Return the [X, Y] coordinate for the center point of the cell that contains the specified text.  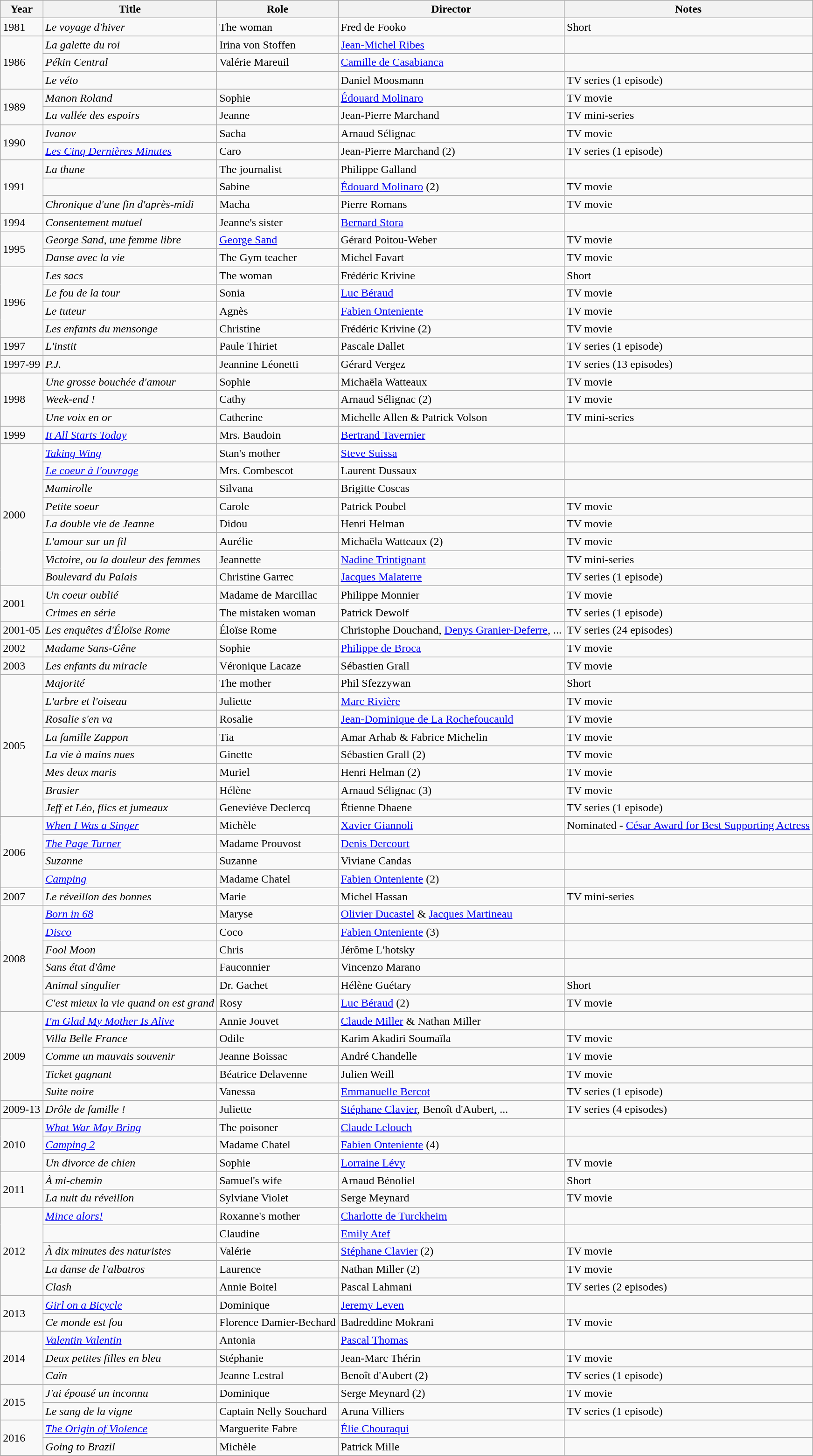
Une grosse bouchée d'amour [130, 382]
Paule Thiriet [278, 346]
Going to Brazil [130, 1447]
Le coeur à l'ouvrage [130, 470]
Steve Suissa [451, 453]
George Sand, une femme libre [130, 240]
Jeanne [278, 116]
1997 [21, 346]
2010 [21, 1145]
2000 [21, 515]
2009-13 [21, 1110]
Fabien Onteniente (4) [451, 1145]
Jeannine Léonetti [278, 364]
When I Was a Singer [130, 826]
Laurent Dussaux [451, 470]
Camping 2 [130, 1145]
Petite soeur [130, 506]
Michaëla Watteaux [451, 382]
Denis Dercourt [451, 843]
Chronique d'une fin d'après-midi [130, 204]
Sylviane Violet [278, 1198]
Élie Chouraqui [451, 1429]
Mamirolle [130, 488]
The Origin of Violence [130, 1429]
Édouard Molinaro (2) [451, 186]
Étienne Dhaene [451, 808]
Danse avec la vie [130, 258]
Crimes en série [130, 613]
Henri Helman (2) [451, 772]
Le réveillon des bonnes [130, 897]
Roxanne's mother [278, 1216]
Valérie Mareuil [278, 62]
Laurence [278, 1269]
Arnaud Sélignac [451, 133]
2007 [21, 897]
Mes deux maris [130, 772]
Philippe Galland [451, 169]
Le tuteur [130, 311]
Les enfants du mensonge [130, 329]
2002 [21, 648]
1994 [21, 222]
Christine [278, 329]
Ginette [278, 754]
Béatrice Delavenne [278, 1074]
Pierre Romans [451, 204]
Patrick Dewolf [451, 613]
Jean-Marc Thérin [451, 1358]
1990 [21, 142]
Suite noire [130, 1092]
Caïn [130, 1376]
Ticket gagnant [130, 1074]
2001 [21, 604]
2012 [21, 1251]
Phil Sfezzywan [451, 683]
Lorraine Lévy [451, 1163]
Jeanne Lestral [278, 1376]
Rosy [278, 1003]
Brasier [130, 790]
Camille de Casabianca [451, 62]
La famille Zappon [130, 737]
Jeremy Leven [451, 1304]
Le sang de la vigne [130, 1411]
Les enquêtes d'Éloïse Rome [130, 630]
J'ai épousé un inconnu [130, 1394]
Un divorce de chien [130, 1163]
Madame Prouvost [278, 843]
TV series (4 episodes) [688, 1110]
Stéphane Clavier (2) [451, 1251]
Marguerite Fabre [278, 1429]
Fauconnier [278, 967]
Week-end ! [130, 400]
Valérie [278, 1251]
Patrick Mille [451, 1447]
The mistaken woman [278, 613]
Marie [278, 897]
Pékin Central [130, 62]
Macha [278, 204]
Clash [130, 1287]
Jeanne Boissac [278, 1056]
Brigitte Coscas [451, 488]
Nadine Trintignant [451, 559]
Rosalie [278, 719]
Aurélie [278, 542]
2008 [21, 959]
Gérard Poitou-Weber [451, 240]
Geneviève Declercq [278, 808]
Michelle Allen & Patrick Volson [451, 417]
Arnaud Sélignac (2) [451, 400]
Les Cinq Dernières Minutes [130, 151]
Luc Béraud [451, 293]
Vanessa [278, 1092]
Fool Moon [130, 950]
Director [451, 9]
Michel Hassan [451, 897]
George Sand [278, 240]
Majorité [130, 683]
Sabine [278, 186]
The journalist [278, 169]
Sébastien Grall [451, 666]
Jean-Pierre Marchand (2) [451, 151]
Serge Meynard [451, 1198]
La danse de l'albatros [130, 1269]
Samuel's wife [278, 1180]
Emmanuelle Bercot [451, 1092]
Gérard Vergez [451, 364]
What War May Bring [130, 1127]
The mother [278, 683]
Hélène [278, 790]
Sacha [278, 133]
Benoît d'Aubert (2) [451, 1376]
Bertrand Tavernier [451, 435]
Luc Béraud (2) [451, 1003]
Madame de Marcillac [278, 595]
Madame Sans-Gêne [130, 648]
Muriel [278, 772]
Philippe Monnier [451, 595]
Fabien Onteniente (3) [451, 932]
Stan's mother [278, 453]
Pascal Lahmani [451, 1287]
Édouard Molinaro [451, 98]
Notes [688, 9]
Amar Arhab & Fabrice Michelin [451, 737]
Claude Lelouch [451, 1127]
Cathy [278, 400]
Aruna Villiers [451, 1411]
Pascal Thomas [451, 1340]
Éloïse Rome [278, 630]
2011 [21, 1189]
Le véto [130, 80]
Odile [278, 1038]
Agnès [278, 311]
Serge Meynard (2) [451, 1394]
Jean-Dominique de La Rochefoucauld [451, 719]
Comme un mauvais souvenir [130, 1056]
Mrs. Combescot [278, 470]
Sébastien Grall (2) [451, 754]
Consentement mutuel [130, 222]
Coco [278, 932]
Jean-Pierre Marchand [451, 116]
Viviane Candas [451, 861]
The Page Turner [130, 843]
Born in 68 [130, 914]
Mince alors! [130, 1216]
Fabien Onteniente (2) [451, 879]
Claudine [278, 1234]
La vie à mains nues [130, 754]
La thune [130, 169]
2016 [21, 1438]
Jeanne's sister [278, 222]
2009 [21, 1056]
2001-05 [21, 630]
1995 [21, 249]
Frédéric Krivine (2) [451, 329]
Rosalie s'en va [130, 719]
Girl on a Bicycle [130, 1304]
L'instit [130, 346]
Patrick Poubel [451, 506]
2014 [21, 1358]
Xavier Giannoli [451, 826]
1981 [21, 27]
Sonia [278, 293]
2005 [21, 745]
2003 [21, 666]
La nuit du réveillon [130, 1198]
Les enfants du miracle [130, 666]
Chris [278, 950]
Nathan Miller (2) [451, 1269]
Christine Garrec [278, 577]
Caro [278, 151]
1991 [21, 186]
Vincenzo Marano [451, 967]
Pascale Dallet [451, 346]
Henri Helman [451, 524]
TV series (2 episodes) [688, 1287]
Annie Jouvet [278, 1021]
TV series (24 episodes) [688, 630]
Annie Boitel [278, 1287]
À dix minutes des naturistes [130, 1251]
Véronique Lacaze [278, 666]
Dr. Gachet [278, 985]
Arnaud Sélignac (3) [451, 790]
Nominated - César Award for Best Supporting Actress [688, 826]
À mi-chemin [130, 1180]
Hélène Guétary [451, 985]
Manon Roland [130, 98]
Victoire, ou la douleur des femmes [130, 559]
André Chandelle [451, 1056]
Jeannette [278, 559]
Antonia [278, 1340]
2013 [21, 1313]
Philippe de Broca [451, 648]
Karim Akadiri Soumaïla [451, 1038]
Taking Wing [130, 453]
P.J. [130, 364]
1999 [21, 435]
Catherine [278, 417]
Fred de Fooko [451, 27]
1996 [21, 302]
Badreddine Mokrani [451, 1322]
La vallée des espoirs [130, 116]
Carole [278, 506]
Camping [130, 879]
1997-99 [21, 364]
Michaëla Watteaux (2) [451, 542]
Didou [278, 524]
Claude Miller & Nathan Miller [451, 1021]
Daniel Moosmann [451, 80]
L'arbre et l'oiseau [130, 701]
Jeff et Léo, flics et jumeaux [130, 808]
Jacques Malaterre [451, 577]
Sans état d'âme [130, 967]
1989 [21, 107]
Le fou de la tour [130, 293]
Charlotte de Turckheim [451, 1216]
La galette du roi [130, 45]
Jérôme L'hotsky [451, 950]
It All Starts Today [130, 435]
2006 [21, 852]
Jean-Michel Ribes [451, 45]
Ivanov [130, 133]
La double vie de Jeanne [130, 524]
The Gym teacher [278, 258]
Drôle de famille ! [130, 1110]
Christophe Douchand, Denys Granier-Deferre, ... [451, 630]
The poisoner [278, 1127]
Une voix en or [130, 417]
Emily Atef [451, 1234]
Florence Damier-Bechard [278, 1322]
Fabien Onteniente [451, 311]
Role [278, 9]
Arnaud Bénoliel [451, 1180]
Julien Weill [451, 1074]
Ce monde est fou [130, 1322]
L'amour sur un fil [130, 542]
Deux petites filles en bleu [130, 1358]
Valentin Valentin [130, 1340]
2015 [21, 1402]
1986 [21, 62]
Maryse [278, 914]
TV series (13 episodes) [688, 364]
Le voyage d'hiver [130, 27]
Boulevard du Palais [130, 577]
Year [21, 9]
Stéphanie [278, 1358]
Un coeur oublié [130, 595]
Olivier Ducastel & Jacques Martineau [451, 914]
Villa Belle France [130, 1038]
Animal singulier [130, 985]
C'est mieux la vie quand on est grand [130, 1003]
Michel Favart [451, 258]
Les sacs [130, 276]
Title [130, 9]
Marc Rivière [451, 701]
1998 [21, 400]
Frédéric Krivine [451, 276]
Irina von Stoffen [278, 45]
Mrs. Baudoin [278, 435]
I'm Glad My Mother Is Alive [130, 1021]
Bernard Stora [451, 222]
Disco [130, 932]
Stéphane Clavier, Benoît d'Aubert, ... [451, 1110]
Silvana [278, 488]
Captain Nelly Souchard [278, 1411]
Tia [278, 737]
